Return [x, y] of the center of cell containing provided text 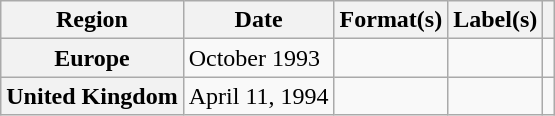
Date [258, 20]
Format(s) [391, 20]
United Kingdom [92, 96]
Region [92, 20]
Label(s) [496, 20]
April 11, 1994 [258, 96]
October 1993 [258, 58]
Europe [92, 58]
